Output the [X, Y] coordinate of the center of the cell containing the given text.  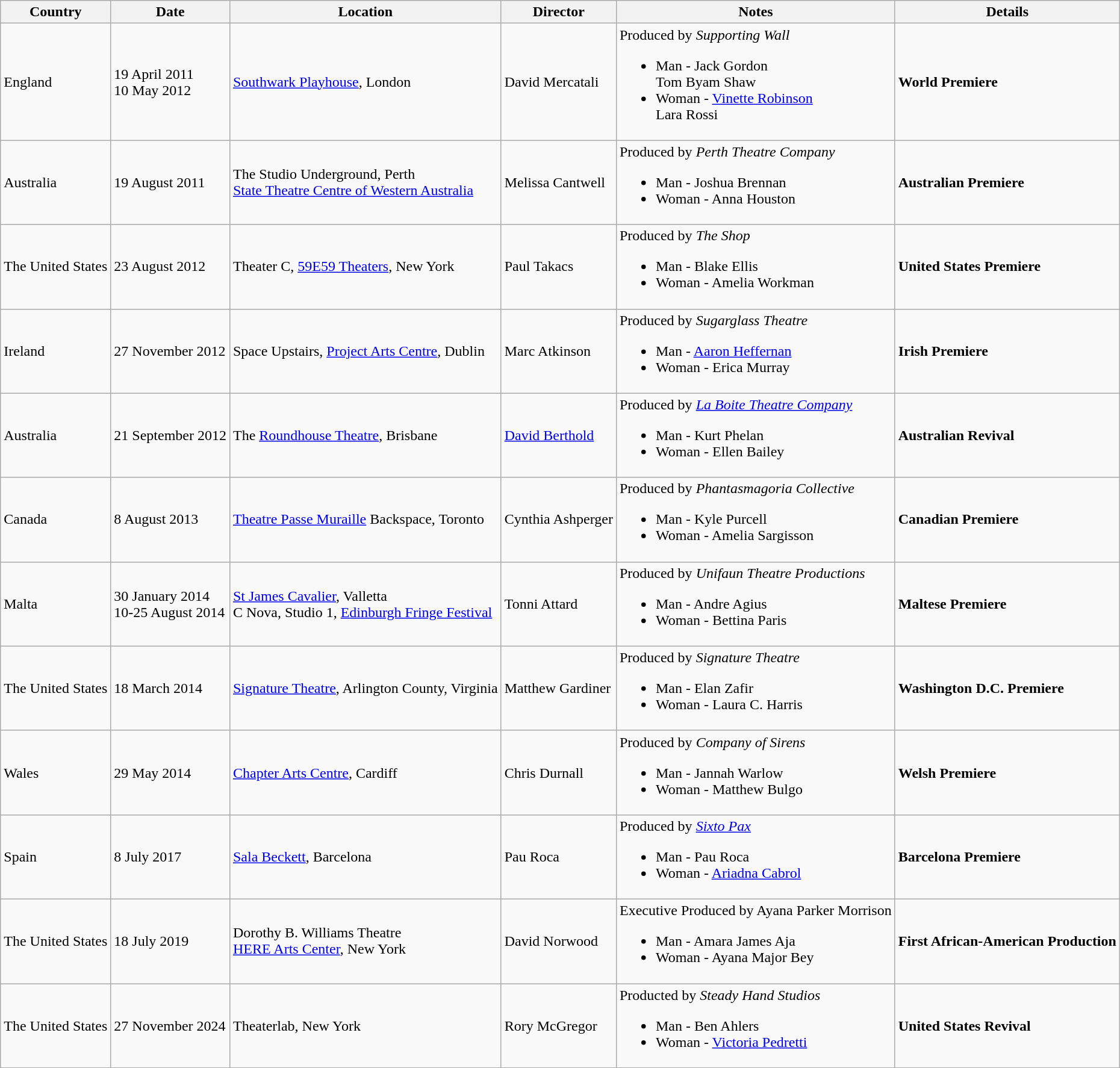
Chapter Arts Centre, Cardiff [365, 772]
Produced by Unifaun Theatre ProductionsMan - Andre AgiusWoman - Bettina Paris [755, 604]
Signature Theatre, Arlington County, Virginia [365, 688]
Irish Premiere [1007, 351]
Sala Beckett, Barcelona [365, 857]
18 March 2014 [170, 688]
8 July 2017 [170, 857]
Theaterlab, New York [365, 1026]
Executive Produced by Ayana Parker MorrisonMan - Amara James AjaWoman - Ayana Major Bey [755, 941]
Country [55, 12]
Tonni Attard [559, 604]
David Berthold [559, 435]
Produced by La Boite Theatre CompanyMan - Kurt PhelanWoman - Ellen Bailey [755, 435]
Spain [55, 857]
First African-American Production [1007, 941]
Date [170, 12]
United States Premiere [1007, 267]
Melissa Cantwell [559, 182]
Matthew Gardiner [559, 688]
Canadian Premiere [1007, 520]
27 November 2012 [170, 351]
Cynthia Ashperger [559, 520]
Produced by The ShopMan - Blake EllisWoman - Amelia Workman [755, 267]
Canada [55, 520]
Theatre Passe Muraille Backspace, Toronto [365, 520]
19 April 2011 10 May 2012 [170, 82]
Chris Durnall [559, 772]
World Premiere [1007, 82]
Produced by Phantasmagoria CollectiveMan - Kyle PurcellWoman - Amelia Sargisson [755, 520]
Pau Roca [559, 857]
Washington D.C. Premiere [1007, 688]
Marc Atkinson [559, 351]
United States Revival [1007, 1026]
8 August 2013 [170, 520]
Barcelona Premiere [1007, 857]
Produced by Signature TheatreMan - Elan ZafirWoman - Laura C. Harris [755, 688]
Produced by Perth Theatre CompanyMan - Joshua BrennanWoman - Anna Houston [755, 182]
27 November 2024 [170, 1026]
Director [559, 12]
Ireland [55, 351]
Maltese Premiere [1007, 604]
Space Upstairs, Project Arts Centre, Dublin [365, 351]
30 January 2014 10-25 August 2014 [170, 604]
Produced by Sugarglass TheatreMan - Aaron HeffernanWoman - Erica Murray [755, 351]
David Mercatali [559, 82]
21 September 2012 [170, 435]
The Studio Underground, Perth State Theatre Centre of Western Australia [365, 182]
Theater C, 59E59 Theaters, New York [365, 267]
Details [1007, 12]
Notes [755, 12]
Rory McGregor [559, 1026]
Welsh Premiere [1007, 772]
Produced by Company of SirensMan - Jannah WarlowWoman - Matthew Bulgo [755, 772]
Paul Takacs [559, 267]
Australian Premiere [1007, 182]
Southwark Playhouse, London [365, 82]
St James Cavalier, Valletta C Nova, Studio 1, Edinburgh Fringe Festival [365, 604]
29 May 2014 [170, 772]
Wales [55, 772]
Produced by Supporting WallMan - Jack Gordon Tom Byam ShawWoman - Vinette Robinson Lara Rossi [755, 82]
Produced by Sixto PaxMan - Pau RocaWoman - Ariadna Cabrol [755, 857]
23 August 2012 [170, 267]
The Roundhouse Theatre, Brisbane [365, 435]
19 August 2011 [170, 182]
England [55, 82]
18 July 2019 [170, 941]
Producted by Steady Hand StudiosMan - Ben AhlersWoman - Victoria Pedretti [755, 1026]
Location [365, 12]
David Norwood [559, 941]
Australian Revival [1007, 435]
Dorothy B. Williams Theatre HERE Arts Center, New York [365, 941]
Malta [55, 604]
